For the text-containing cell, return its midpoint in (x, y) coordinate format. 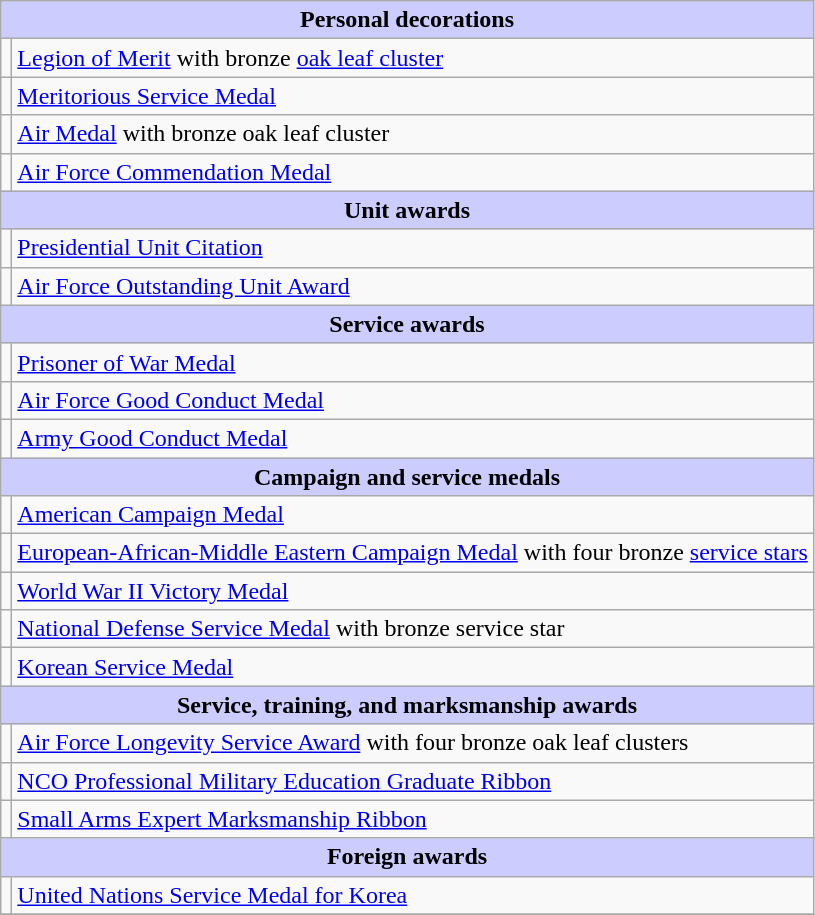
National Defense Service Medal with bronze service star (412, 629)
Prisoner of War Medal (412, 362)
Presidential Unit Citation (412, 248)
Legion of Merit with bronze oak leaf cluster (412, 58)
Air Force Commendation Medal (412, 172)
Air Force Outstanding Unit Award (412, 286)
Campaign and service medals (408, 477)
European-African-Middle Eastern Campaign Medal with four bronze service stars (412, 553)
Foreign awards (408, 857)
Air Medal with bronze oak leaf cluster (412, 134)
World War II Victory Medal (412, 591)
United Nations Service Medal for Korea (412, 895)
Personal decorations (408, 20)
Unit awards (408, 210)
Meritorious Service Medal (412, 96)
Small Arms Expert Marksmanship Ribbon (412, 819)
American Campaign Medal (412, 515)
Service awards (408, 324)
Korean Service Medal (412, 667)
NCO Professional Military Education Graduate Ribbon (412, 781)
Air Force Longevity Service Award with four bronze oak leaf clusters (412, 743)
Air Force Good Conduct Medal (412, 400)
Service, training, and marksmanship awards (408, 705)
Army Good Conduct Medal (412, 438)
